Extract the (X, Y) coordinate from the center of the cell holding the provided text.  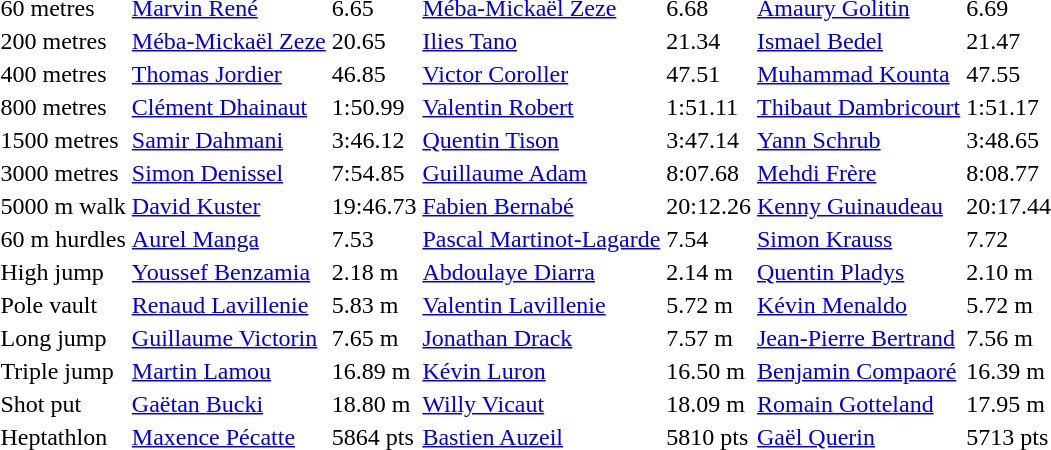
19:46.73 (374, 206)
2.18 m (374, 272)
Quentin Pladys (858, 272)
7.57 m (709, 338)
18.09 m (709, 404)
47.51 (709, 74)
7.53 (374, 239)
Simon Denissel (228, 173)
Guillaume Adam (542, 173)
Romain Gotteland (858, 404)
7:54.85 (374, 173)
Jean-Pierre Bertrand (858, 338)
Simon Krauss (858, 239)
Quentin Tison (542, 140)
20:12.26 (709, 206)
Yann Schrub (858, 140)
16.89 m (374, 371)
Thibaut Dambricourt (858, 107)
7.65 m (374, 338)
Ismael Bedel (858, 41)
Kévin Menaldo (858, 305)
Valentin Lavillenie (542, 305)
Valentin Robert (542, 107)
1:50.99 (374, 107)
8:07.68 (709, 173)
Martin Lamou (228, 371)
Muhammad Kounta (858, 74)
Fabien Bernabé (542, 206)
3:47.14 (709, 140)
Samir Dahmani (228, 140)
Abdoulaye Diarra (542, 272)
18.80 m (374, 404)
2.14 m (709, 272)
Youssef Benzamia (228, 272)
Clément Dhainaut (228, 107)
5.72 m (709, 305)
20.65 (374, 41)
Méba-Mickaël Zeze (228, 41)
16.50 m (709, 371)
Thomas Jordier (228, 74)
Renaud Lavillenie (228, 305)
Benjamin Compaoré (858, 371)
21.34 (709, 41)
Mehdi Frère (858, 173)
Pascal Martinot-Lagarde (542, 239)
Gaëtan Bucki (228, 404)
Kenny Guinaudeau (858, 206)
Willy Vicaut (542, 404)
1:51.11 (709, 107)
46.85 (374, 74)
7.54 (709, 239)
Aurel Manga (228, 239)
David Kuster (228, 206)
Kévin Luron (542, 371)
Ilies Tano (542, 41)
Victor Coroller (542, 74)
5.83 m (374, 305)
Guillaume Victorin (228, 338)
3:46.12 (374, 140)
Jonathan Drack (542, 338)
